Capture the cell that displays the provided text and extract its (x, y) central coordinate. 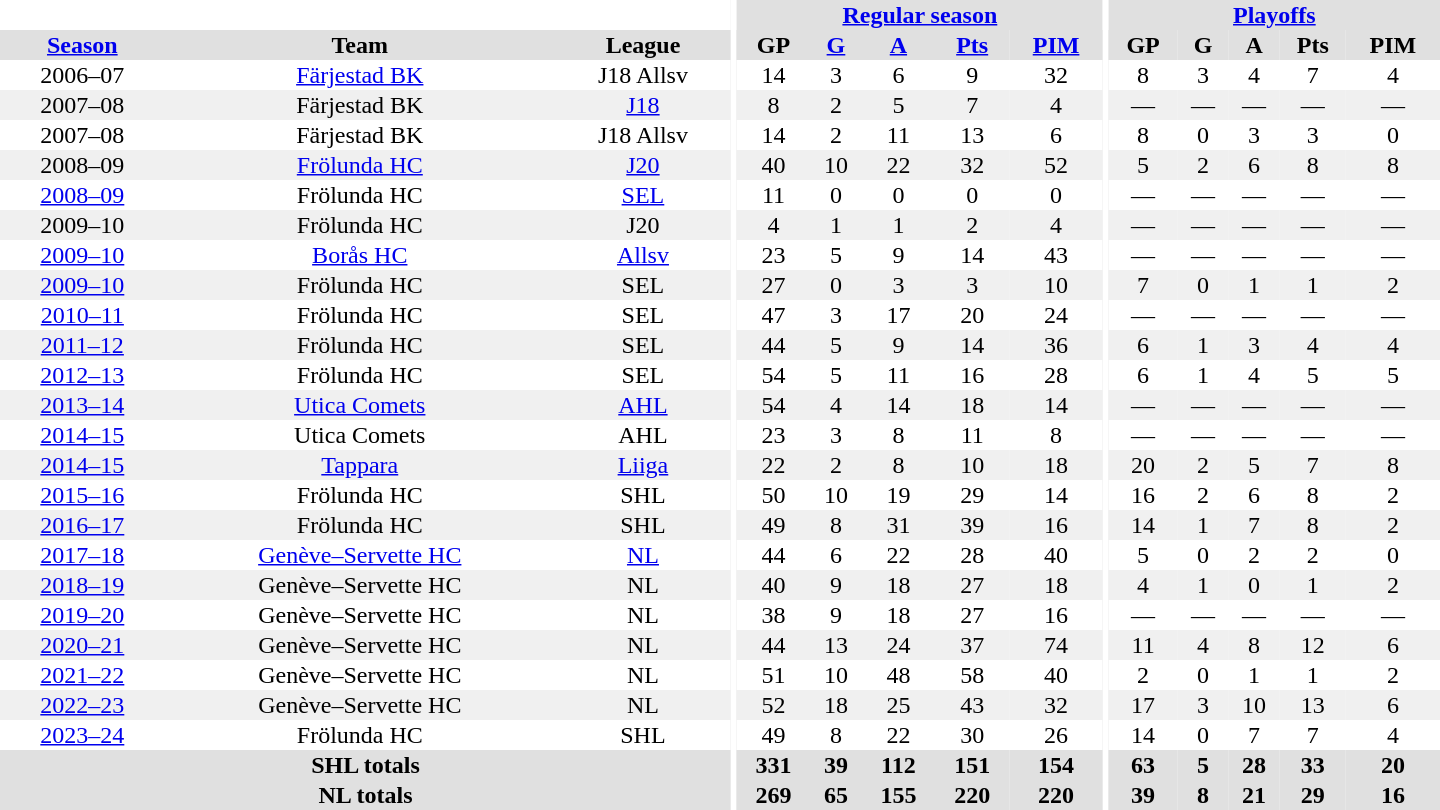
58 (972, 675)
2016–17 (82, 525)
Regular season (920, 15)
112 (899, 765)
Liiga (643, 465)
2006–07 (82, 75)
12 (1313, 645)
2022–23 (82, 705)
65 (836, 795)
2017–18 (82, 555)
63 (1144, 765)
2020–21 (82, 645)
48 (899, 675)
154 (1056, 765)
74 (1056, 645)
331 (774, 765)
Season (82, 45)
SHL totals (366, 765)
2021–22 (82, 675)
2011–12 (82, 345)
2019–20 (82, 615)
36 (1056, 345)
31 (899, 525)
151 (972, 765)
51 (774, 675)
269 (774, 795)
Borås HC (360, 255)
League (643, 45)
21 (1254, 795)
25 (899, 705)
2010–11 (82, 315)
2012–13 (82, 375)
Allsv (643, 255)
J18 (643, 105)
155 (899, 795)
Tappara (360, 465)
2018–19 (82, 585)
19 (899, 495)
NL totals (366, 795)
50 (774, 495)
2015–16 (82, 495)
Playoffs (1274, 15)
30 (972, 735)
2023–24 (82, 735)
Team (360, 45)
2013–14 (82, 405)
38 (774, 615)
33 (1313, 765)
26 (1056, 735)
47 (774, 315)
37 (972, 645)
